Provide the (X, Y) coordinate of the cell's center where the given text is located.  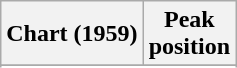
Chart (1959) (72, 34)
Peak position (189, 34)
